Determine the (X, Y) coordinate at the center of the cell enclosing the given text.  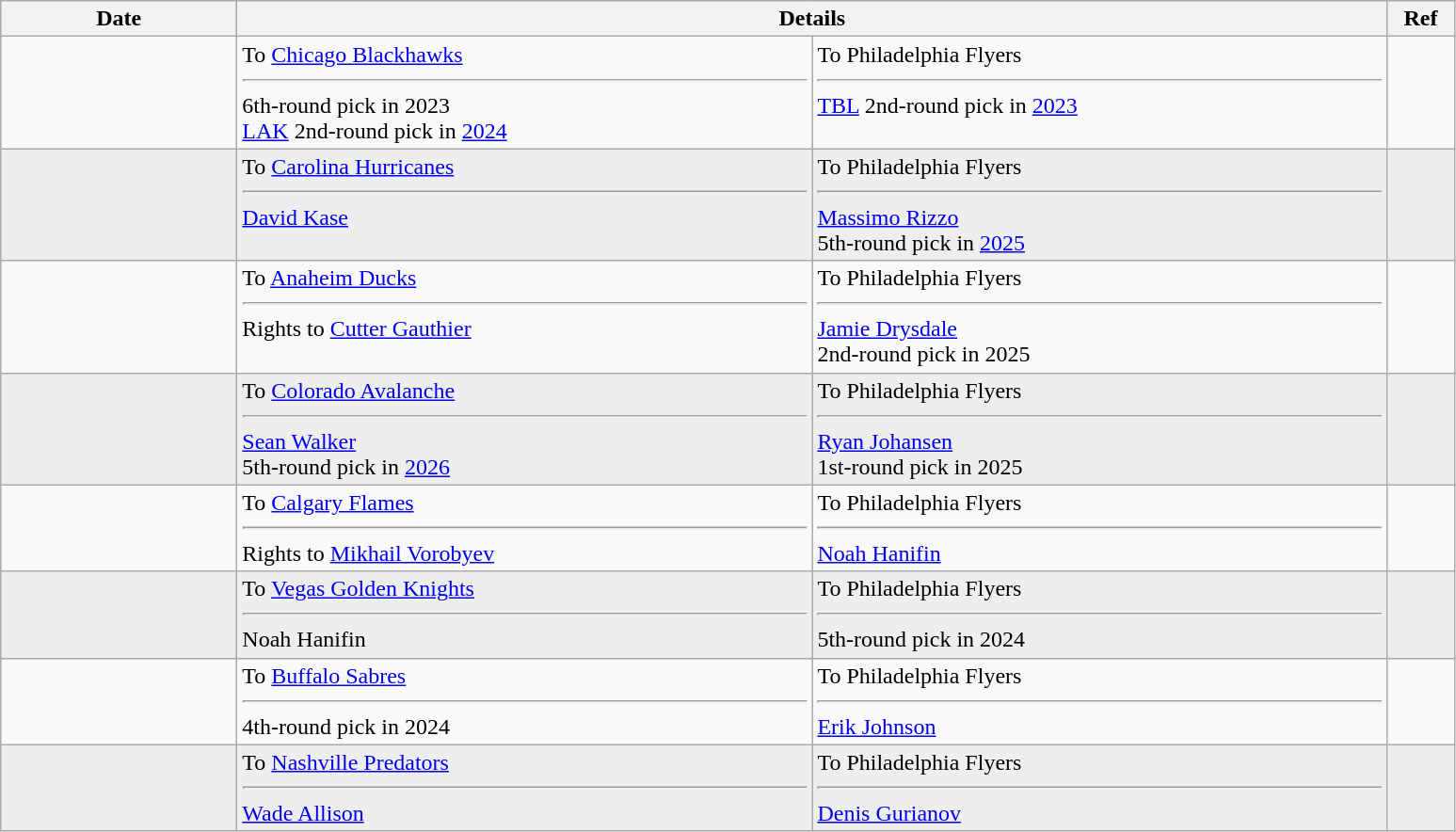
To Philadelphia Flyers5th-round pick in 2024 (1099, 615)
To Philadelphia FlyersJamie Drysdale2nd-round pick in 2025 (1099, 316)
To Chicago Blackhawks6th-round pick in 2023LAK 2nd-round pick in 2024 (525, 92)
To Calgary FlamesRights to Mikhail Vorobyev (525, 528)
Details (812, 19)
To Carolina HurricanesDavid Kase (525, 205)
To Philadelphia FlyersErik Johnson (1099, 701)
To Vegas Golden KnightsNoah Hanifin (525, 615)
To Nashville PredatorsWade Allison (525, 788)
To Buffalo Sabres4th-round pick in 2024 (525, 701)
To Anaheim DucksRights to Cutter Gauthier (525, 316)
Date (119, 19)
To Philadelphia FlyersRyan Johansen1st-round pick in 2025 (1099, 429)
Ref (1421, 19)
To Colorado AvalancheSean Walker5th-round pick in 2026 (525, 429)
To Philadelphia FlyersDenis Gurianov (1099, 788)
To Philadelphia FlyersTBL 2nd-round pick in 2023 (1099, 92)
To Philadelphia FlyersMassimo Rizzo5th-round pick in 2025 (1099, 205)
To Philadelphia FlyersNoah Hanifin (1099, 528)
